Pinpoint the cell where the given text exists, returning its (X, Y) midpoint coordinate. 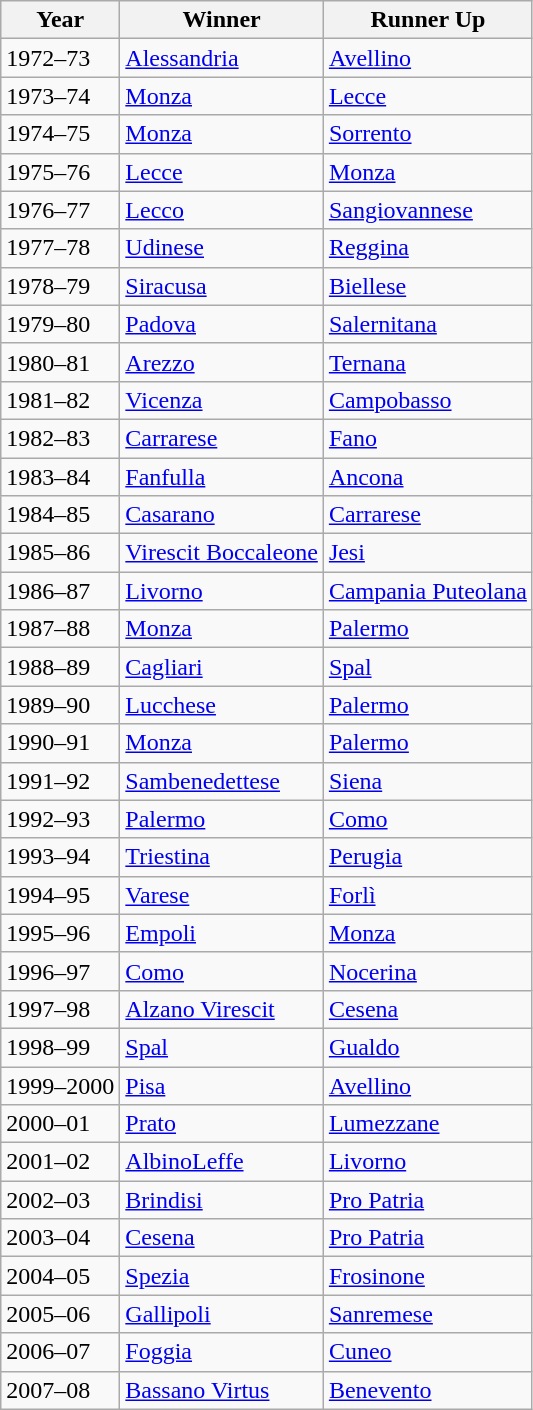
Gualdo (428, 1047)
Lucchese (222, 705)
Reggina (428, 248)
Benevento (428, 1390)
1976–77 (60, 210)
Spezia (222, 1276)
Arezzo (222, 362)
1983–84 (60, 477)
Campania Puteolana (428, 591)
1975–76 (60, 172)
Gallipoli (222, 1314)
Sangiovannese (428, 210)
1989–90 (60, 705)
1973–74 (60, 96)
1999–2000 (60, 1085)
2002–03 (60, 1200)
Lecco (222, 210)
Padova (222, 324)
Bassano Virtus (222, 1390)
1974–75 (60, 134)
1981–82 (60, 400)
1979–80 (60, 324)
Foggia (222, 1352)
Nocerina (428, 971)
1980–81 (60, 362)
Fanfulla (222, 477)
1994–95 (60, 895)
1988–89 (60, 667)
1984–85 (60, 515)
2005–06 (60, 1314)
Ternana (428, 362)
1998–99 (60, 1047)
1972–73 (60, 58)
Siracusa (222, 286)
Vicenza (222, 400)
Perugia (428, 857)
Frosinone (428, 1276)
1986–87 (60, 591)
1982–83 (60, 438)
2001–02 (60, 1162)
Alzano Virescit (222, 1009)
Sorrento (428, 134)
1978–79 (60, 286)
Virescit Boccaleone (222, 553)
1996–97 (60, 971)
1997–98 (60, 1009)
Winner (222, 20)
1995–96 (60, 933)
2003–04 (60, 1238)
Sambenedettese (222, 781)
Triestina (222, 857)
1977–78 (60, 248)
Casarano (222, 515)
Ancona (428, 477)
Fano (428, 438)
Varese (222, 895)
AlbinoLeffe (222, 1162)
1993–94 (60, 857)
Biellese (428, 286)
Alessandria (222, 58)
1992–93 (60, 819)
2007–08 (60, 1390)
Sanremese (428, 1314)
Siena (428, 781)
Udinese (222, 248)
Cagliari (222, 667)
Empoli (222, 933)
2004–05 (60, 1276)
Jesi (428, 553)
Runner Up (428, 20)
Forlì (428, 895)
Brindisi (222, 1200)
Campobasso (428, 400)
1990–91 (60, 743)
2000–01 (60, 1124)
Year (60, 20)
Salernitana (428, 324)
1987–88 (60, 629)
Lumezzane (428, 1124)
Prato (222, 1124)
Pisa (222, 1085)
Cuneo (428, 1352)
1991–92 (60, 781)
1985–86 (60, 553)
2006–07 (60, 1352)
